Return the (X, Y) coordinate for the center point of the cell that contains the specified text.  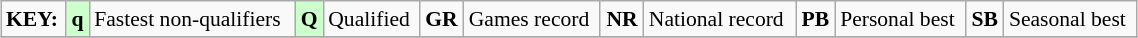
q (78, 19)
Q (309, 19)
Seasonal best (1070, 19)
KEY: (34, 19)
Qualified (371, 19)
SB (985, 19)
Fastest non-qualifiers (192, 19)
NR (622, 19)
PB (816, 19)
Games record (532, 19)
GR (442, 19)
Personal best (900, 19)
National record (720, 19)
